Extract the [x, y] coordinate from the center of the cell holding the provided text.  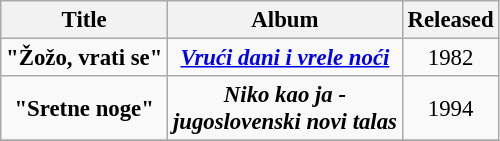
"Sretne noge" [84, 108]
Album [286, 20]
Niko kao ja - jugoslovenski novi talas [286, 108]
"Žožo, vrati se" [84, 58]
1994 [450, 108]
1982 [450, 58]
Title [84, 20]
Vrući dani i vrele noći [286, 58]
Released [450, 20]
